From the cell containing the given text, extract its center point as [x, y] coordinate. 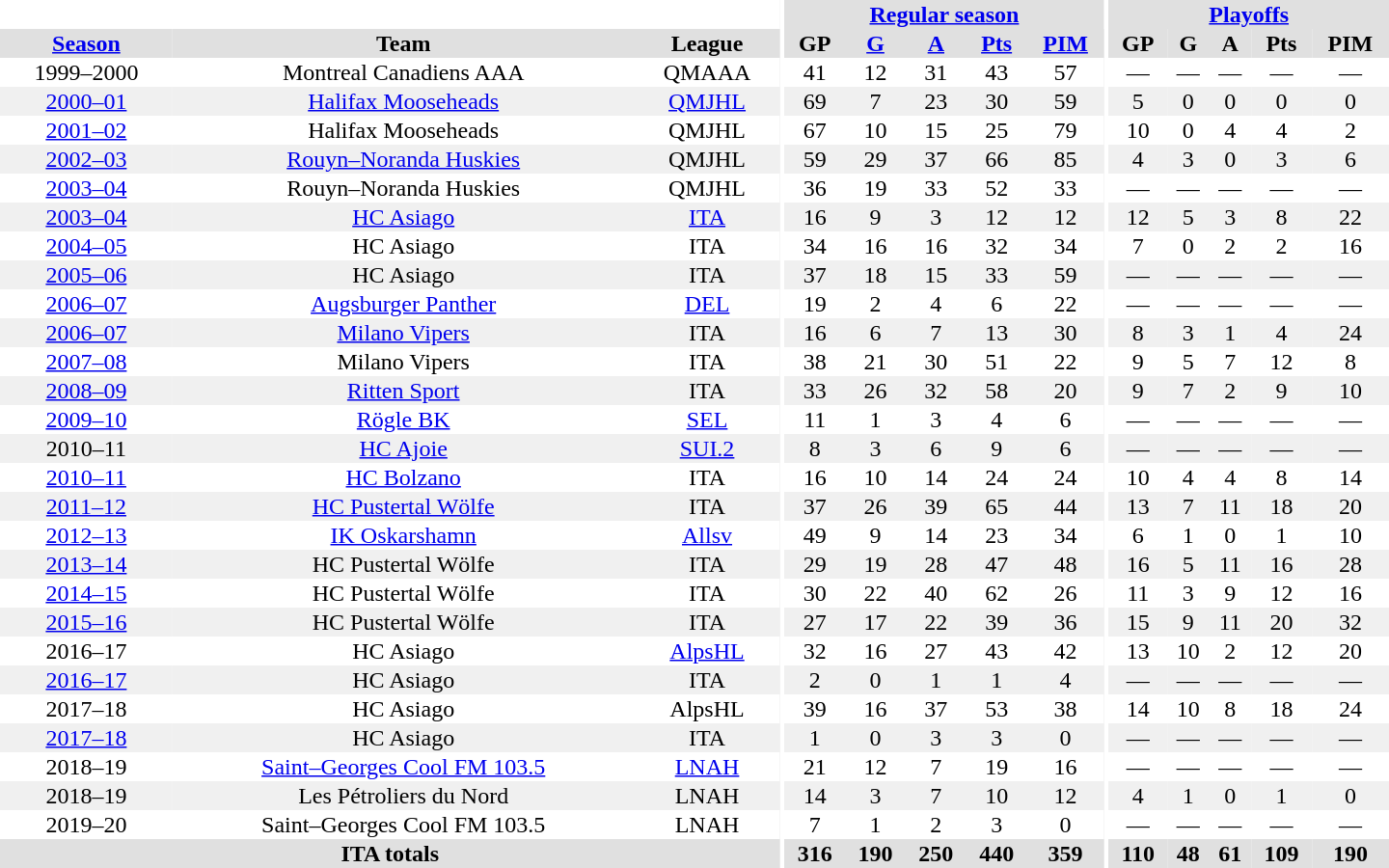
ITA totals [390, 854]
40 [936, 593]
DEL [708, 304]
Season [87, 43]
316 [814, 854]
25 [997, 130]
250 [936, 854]
2011–12 [87, 506]
Regular season [943, 14]
2008–09 [87, 391]
44 [1066, 506]
47 [997, 564]
2004–05 [87, 246]
IK Oskarshamn [403, 535]
17 [876, 622]
359 [1066, 854]
1999–2000 [87, 72]
2015–16 [87, 622]
Ritten Sport [403, 391]
Montreal Canadiens AAA [403, 72]
HC Ajoie [403, 448]
Rögle BK [403, 420]
42 [1066, 651]
2000–01 [87, 101]
67 [814, 130]
440 [997, 854]
HC Bolzano [403, 477]
69 [814, 101]
58 [997, 391]
65 [997, 506]
2014–15 [87, 593]
51 [997, 362]
2007–08 [87, 362]
QMAAA [708, 72]
SEL [708, 420]
57 [1066, 72]
Allsv [708, 535]
31 [936, 72]
League [708, 43]
SUI.2 [708, 448]
52 [997, 188]
2012–13 [87, 535]
Team [403, 43]
66 [997, 159]
110 [1138, 854]
2005–06 [87, 275]
79 [1066, 130]
85 [1066, 159]
2002–03 [87, 159]
2001–02 [87, 130]
41 [814, 72]
61 [1231, 854]
Augsburger Panther [403, 304]
Les Pétroliers du Nord [403, 796]
Playoffs [1248, 14]
62 [997, 593]
2009–10 [87, 420]
49 [814, 535]
109 [1281, 854]
2019–20 [87, 825]
2013–14 [87, 564]
53 [997, 709]
